From the cell containing the given text, extract its center point as (x, y) coordinate. 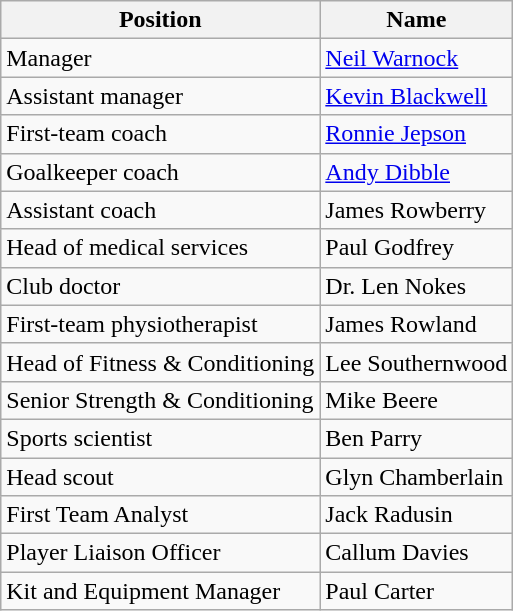
Kit and Equipment Manager (160, 591)
James Rowberry (416, 210)
Assistant coach (160, 210)
Head of Fitness & Conditioning (160, 362)
Assistant manager (160, 96)
Jack Radusin (416, 515)
Head of medical services (160, 248)
Paul Godfrey (416, 248)
Glyn Chamberlain (416, 477)
Andy Dibble (416, 172)
Callum Davies (416, 553)
Lee Southernwood (416, 362)
Paul Carter (416, 591)
Position (160, 20)
Head scout (160, 477)
Goalkeeper coach (160, 172)
First Team Analyst (160, 515)
Sports scientist (160, 438)
Ronnie Jepson (416, 134)
Senior Strength & Conditioning (160, 400)
Ben Parry (416, 438)
Manager (160, 58)
Mike Beere (416, 400)
Player Liaison Officer (160, 553)
Neil Warnock (416, 58)
Club doctor (160, 286)
First-team coach (160, 134)
Name (416, 20)
Dr. Len Nokes (416, 286)
Kevin Blackwell (416, 96)
First-team physiotherapist (160, 324)
James Rowland (416, 324)
